Locate the cell with the specified text and output its [x, y] center coordinate. 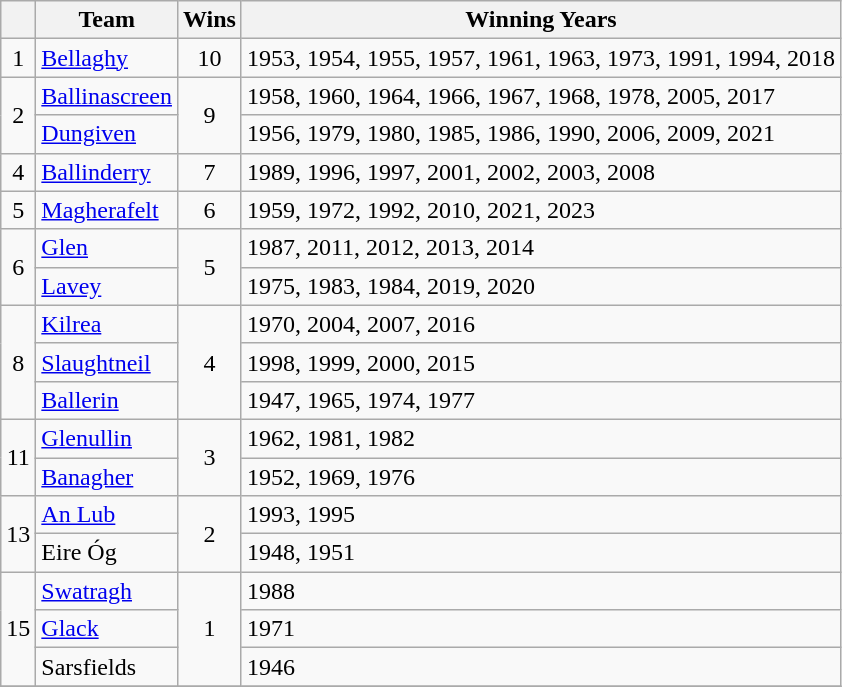
An Lub [107, 515]
1948, 1951 [540, 553]
Dungiven [107, 134]
Eire Óg [107, 553]
1952, 1969, 1976 [540, 477]
Kilrea [107, 324]
1989, 1996, 1997, 2001, 2002, 2003, 2008 [540, 172]
1975, 1983, 1984, 2019, 2020 [540, 286]
1998, 1999, 2000, 2015 [540, 362]
Swatragh [107, 591]
Glack [107, 629]
Wins [209, 20]
13 [18, 534]
10 [209, 58]
Ballinascreen [107, 96]
1987, 2011, 2012, 2013, 2014 [540, 248]
Glen [107, 248]
3 [209, 457]
Ballerin [107, 400]
11 [18, 457]
Bellaghy [107, 58]
Glenullin [107, 438]
Slaughtneil [107, 362]
Lavey [107, 286]
7 [209, 172]
1959, 1972, 1992, 2010, 2021, 2023 [540, 210]
Sarsfields [107, 667]
9 [209, 115]
1993, 1995 [540, 515]
Team [107, 20]
Winning Years [540, 20]
15 [18, 629]
1946 [540, 667]
1958, 1960, 1964, 1966, 1967, 1968, 1978, 2005, 2017 [540, 96]
1988 [540, 591]
1970, 2004, 2007, 2016 [540, 324]
1971 [540, 629]
Banagher [107, 477]
Magherafelt [107, 210]
1947, 1965, 1974, 1977 [540, 400]
1953, 1954, 1955, 1957, 1961, 1963, 1973, 1991, 1994, 2018 [540, 58]
1962, 1981, 1982 [540, 438]
8 [18, 362]
Ballinderry [107, 172]
1956, 1979, 1980, 1985, 1986, 1990, 2006, 2009, 2021 [540, 134]
